Capture the cell that displays the provided text and extract its [X, Y] central coordinate. 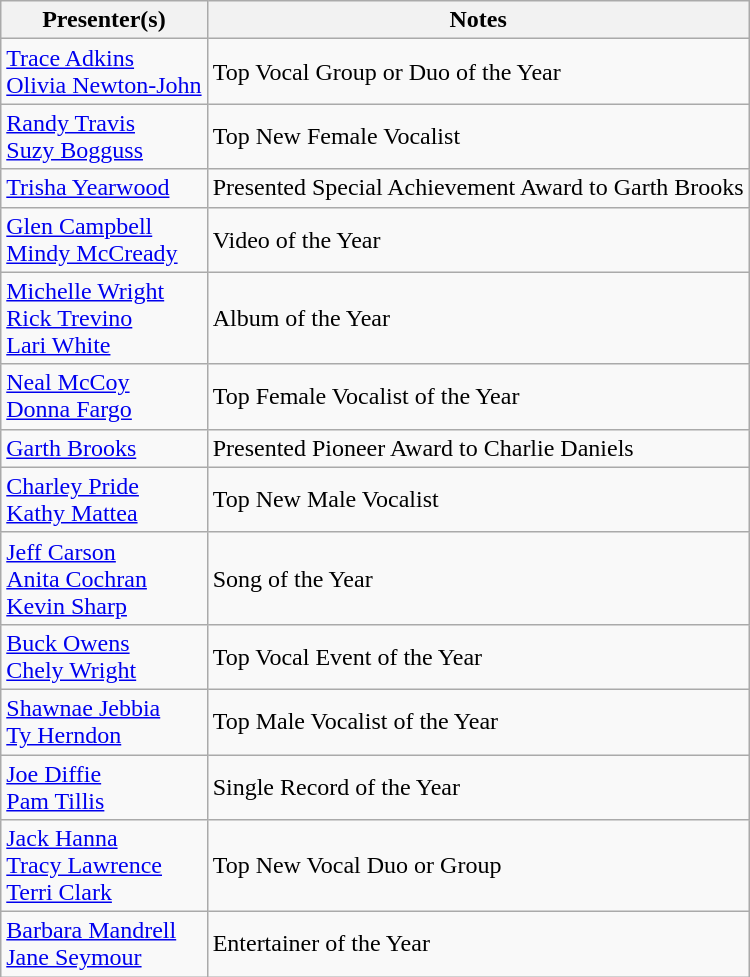
Glen CampbellMindy McCready [104, 240]
Jack HannaTracy LawrenceTerri Clark [104, 866]
Joe DiffiePam Tillis [104, 786]
Top Vocal Event of the Year [478, 656]
Top Male Vocalist of the Year [478, 722]
Presented Pioneer Award to Charlie Daniels [478, 448]
Song of the Year [478, 578]
Presented Special Achievement Award to Garth Brooks [478, 188]
Top New Female Vocalist [478, 136]
Top Female Vocalist of the Year [478, 396]
Top New Male Vocalist [478, 500]
Video of the Year [478, 240]
Top New Vocal Duo or Group [478, 866]
Trisha Yearwood [104, 188]
Notes [478, 20]
Buck OwensChely Wright [104, 656]
Album of the Year [478, 318]
Presenter(s) [104, 20]
Single Record of the Year [478, 786]
Barbara MandrellJane Seymour [104, 944]
Trace AdkinsOlivia Newton-John [104, 72]
Randy TravisSuzy Bogguss [104, 136]
Charley PrideKathy Mattea [104, 500]
Entertainer of the Year [478, 944]
Shawnae JebbiaTy Herndon [104, 722]
Jeff CarsonAnita CochranKevin Sharp [104, 578]
Garth Brooks [104, 448]
Michelle WrightRick TrevinoLari White [104, 318]
Neal McCoyDonna Fargo [104, 396]
Top Vocal Group or Duo of the Year [478, 72]
